Scan for the cell matching the given text and deliver its (X, Y) coordinate at center. 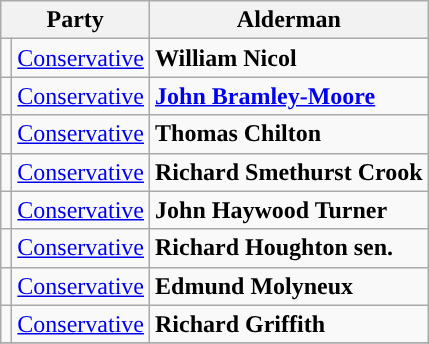
William Nicol (290, 58)
Richard Houghton sen. (290, 248)
Thomas Chilton (290, 134)
John Bramley-Moore (290, 96)
Party (76, 20)
John Haywood Turner (290, 210)
Alderman (290, 20)
Richard Griffith (290, 324)
Edmund Molyneux (290, 286)
Richard Smethurst Crook (290, 172)
